Locate the cell with the specified text and output its (X, Y) center coordinate. 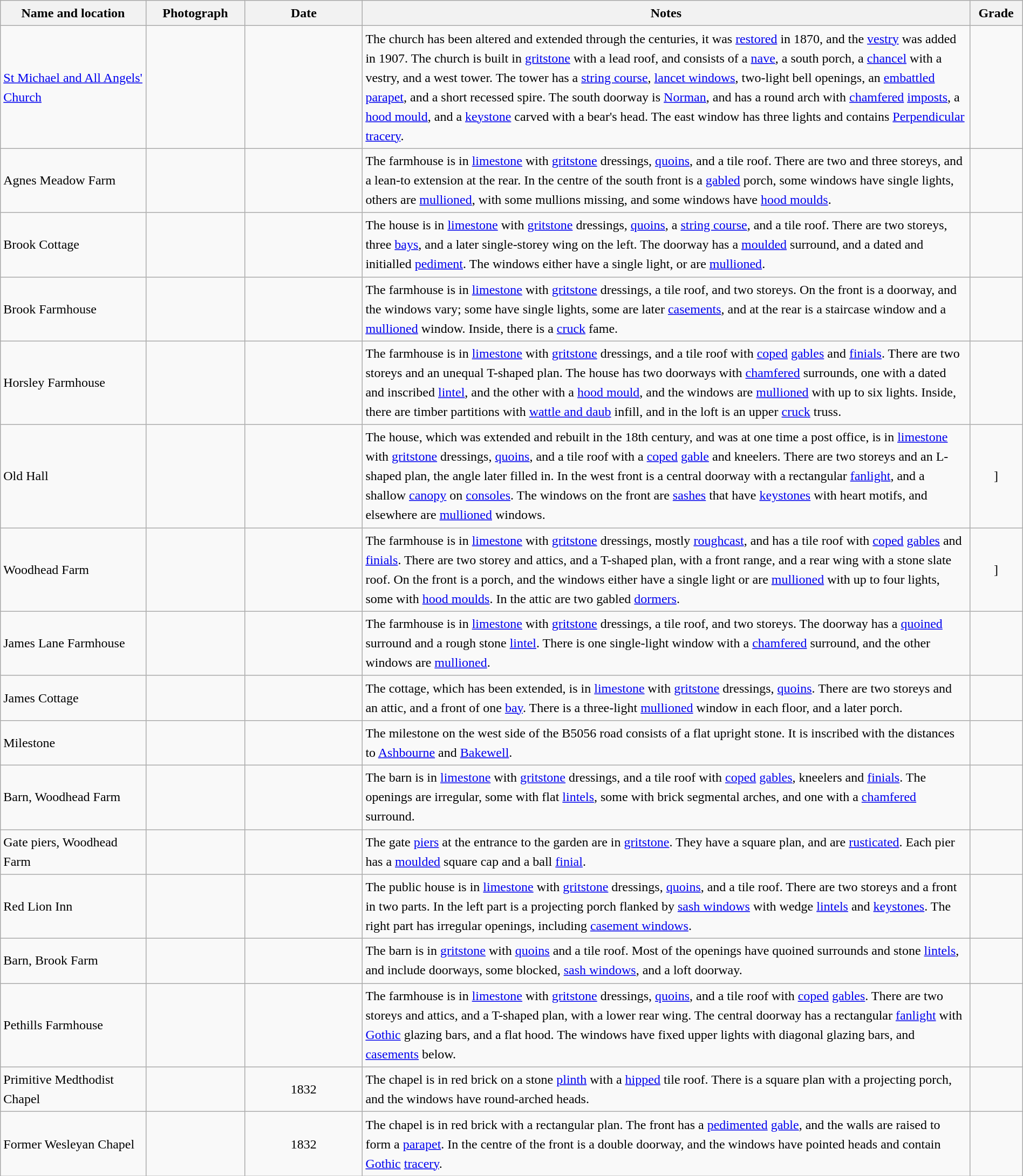
Date (304, 13)
James Cottage (73, 698)
Brook Cottage (73, 245)
Barn, Brook Farm (73, 961)
Milestone (73, 742)
Woodhead Farm (73, 570)
St Michael and All Angels' Church (73, 87)
Grade (996, 13)
Pethills Farmhouse (73, 1025)
Red Lion Inn (73, 906)
Barn, Woodhead Farm (73, 797)
The milestone on the west side of the B5056 road consists of a flat upright stone. It is inscribed with the distances to Ashbourne and Bakewell. (666, 742)
Photograph (195, 13)
James Lane Farmhouse (73, 643)
Horsley Farmhouse (73, 383)
Notes (666, 13)
Name and location (73, 13)
Old Hall (73, 476)
Primitive Medthodist Chapel (73, 1090)
Gate piers, Woodhead Farm (73, 852)
Former Wesleyan Chapel (73, 1144)
Agnes Meadow Farm (73, 180)
Brook Farmhouse (73, 309)
